Provide the [X, Y] coordinate of the cell's center where the given text is located.  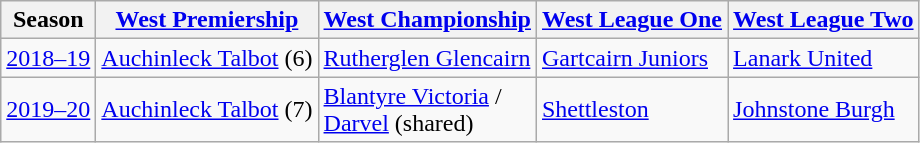
Auchinleck Talbot (7) [207, 110]
Blantyre Victoria /Darvel (shared) [427, 110]
2019–20 [48, 110]
Season [48, 20]
Lanark United [824, 58]
West Championship [427, 20]
2018–19 [48, 58]
Shettleston [632, 110]
West League One [632, 20]
Auchinleck Talbot (6) [207, 58]
Johnstone Burgh [824, 110]
Gartcairn Juniors [632, 58]
West Premiership [207, 20]
Rutherglen Glencairn [427, 58]
West League Two [824, 20]
